From the cell containing the given text, extract its center point as [x, y] coordinate. 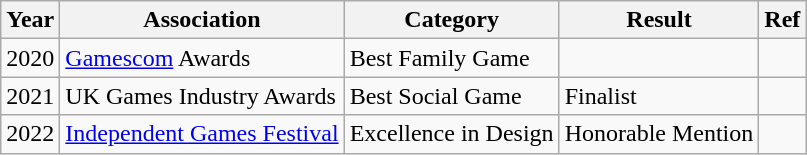
2021 [30, 96]
Independent Games Festival [202, 134]
Result [659, 20]
Finalist [659, 96]
2020 [30, 58]
Ref [782, 20]
Best Family Game [452, 58]
2022 [30, 134]
Year [30, 20]
Gamescom Awards [202, 58]
UK Games Industry Awards [202, 96]
Association [202, 20]
Honorable Mention [659, 134]
Best Social Game [452, 96]
Category [452, 20]
Excellence in Design [452, 134]
